Search for the cell housing the specified text and yield its (x, y) center coordinate. 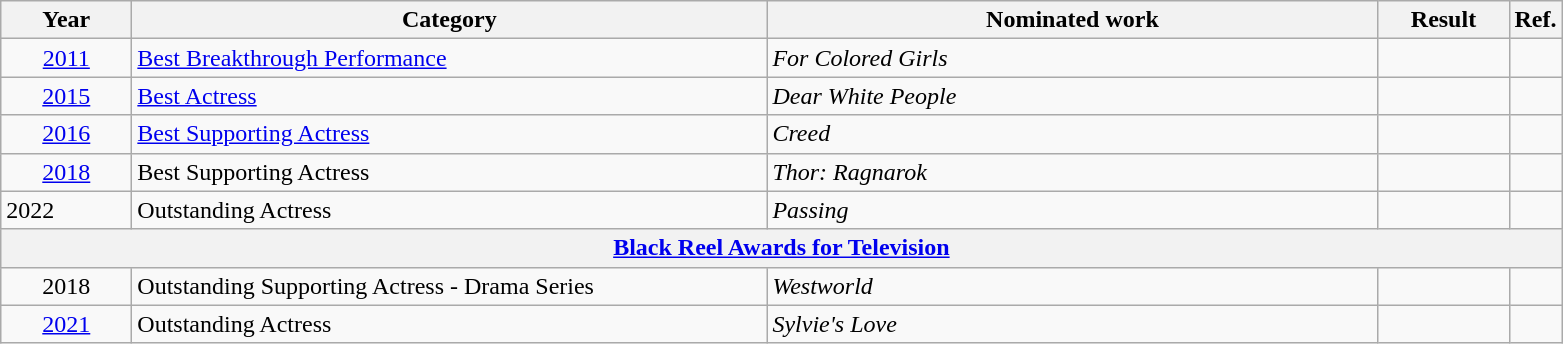
2021 (66, 324)
2011 (66, 58)
2015 (66, 96)
Thor: Ragnarok (1072, 172)
Ref. (1536, 20)
Creed (1072, 134)
2022 (66, 210)
2016 (66, 134)
Best Breakthrough Performance (450, 58)
Black Reel Awards for Television (782, 248)
Best Actress (450, 96)
Nominated work (1072, 20)
Category (450, 20)
For Colored Girls (1072, 58)
Passing (1072, 210)
Dear White People (1072, 96)
Outstanding Supporting Actress - Drama Series (450, 286)
Sylvie's Love (1072, 324)
Westworld (1072, 286)
Result (1444, 20)
Year (66, 20)
